Extract the [X, Y] coordinate from the center of the cell holding the provided text.  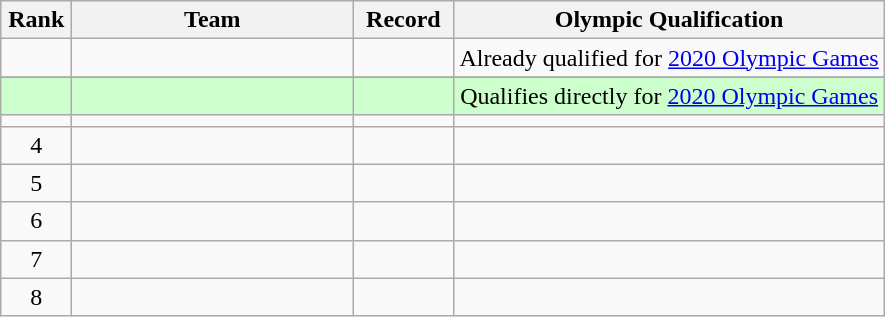
Already qualified for 2020 Olympic Games [669, 58]
4 [36, 145]
7 [36, 259]
5 [36, 183]
Rank [36, 20]
Qualifies directly for 2020 Olympic Games [669, 96]
Team [212, 20]
Olympic Qualification [669, 20]
Record [404, 20]
6 [36, 221]
8 [36, 297]
